Determine the (x, y) coordinate at the center of the cell enclosing the given text.  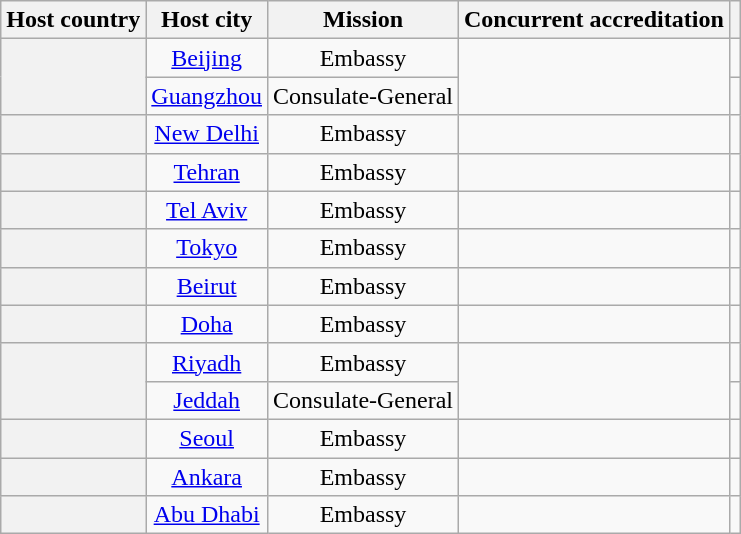
Guangzhou (207, 96)
Host country (74, 20)
Ankara (207, 477)
Concurrent accreditation (594, 20)
Tel Aviv (207, 210)
Mission (364, 20)
Doha (207, 324)
Host city (207, 20)
Tehran (207, 172)
New Delhi (207, 134)
Riyadh (207, 362)
Jeddah (207, 400)
Beijing (207, 58)
Tokyo (207, 248)
Beirut (207, 286)
Abu Dhabi (207, 515)
Seoul (207, 438)
